Pinpoint the cell where the given text exists, returning its [X, Y] midpoint coordinate. 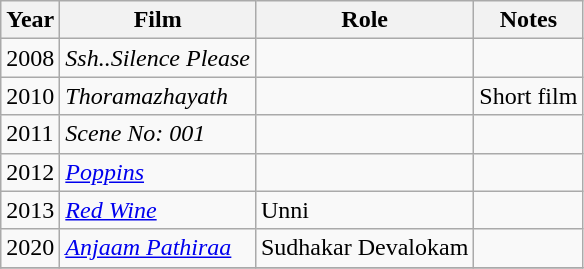
Poppins [158, 172]
2008 [30, 58]
Unni [364, 210]
2010 [30, 96]
Short film [528, 96]
Role [364, 20]
2013 [30, 210]
Film [158, 20]
Anjaam Pathiraa [158, 248]
2011 [30, 134]
Thoramazhayath [158, 96]
Notes [528, 20]
2012 [30, 172]
Sudhakar Devalokam [364, 248]
2020 [30, 248]
Scene No: 001 [158, 134]
Red Wine [158, 210]
Ssh..Silence Please [158, 58]
Year [30, 20]
